Extract the [X, Y] coordinate from the center of the cell holding the provided text.  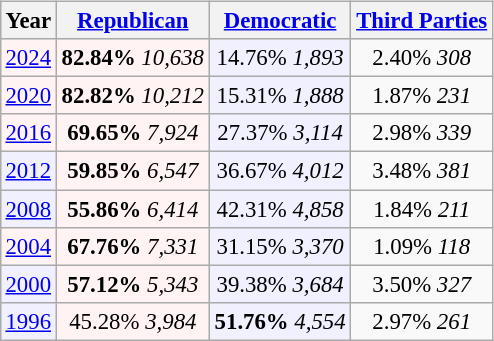
57.12% 5,343 [132, 284]
1.84% 211 [422, 209]
82.82% 10,212 [132, 96]
2.40% 308 [422, 58]
67.76% 7,331 [132, 246]
14.76% 1,893 [280, 58]
2.97% 261 [422, 321]
69.65% 7,924 [132, 133]
2004 [28, 246]
31.15% 3,370 [280, 246]
1.87% 231 [422, 96]
45.28% 3,984 [132, 321]
Democratic [280, 21]
39.38% 3,684 [280, 284]
15.31% 1,888 [280, 96]
42.31% 4,858 [280, 209]
2020 [28, 96]
1.09% 118 [422, 246]
27.37% 3,114 [280, 133]
2.98% 339 [422, 133]
2008 [28, 209]
82.84% 10,638 [132, 58]
3.50% 327 [422, 284]
3.48% 381 [422, 171]
59.85% 6,547 [132, 171]
2024 [28, 58]
Year [28, 21]
36.67% 4,012 [280, 171]
51.76% 4,554 [280, 321]
1996 [28, 321]
2000 [28, 284]
2012 [28, 171]
Third Parties [422, 21]
55.86% 6,414 [132, 209]
2016 [28, 133]
Republican [132, 21]
